Search for the cell housing the specified text and yield its (x, y) center coordinate. 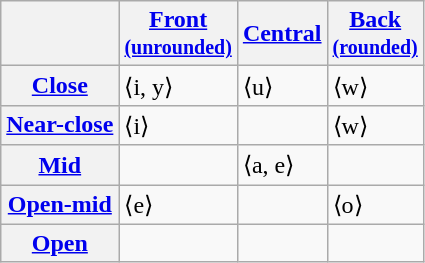
⟨a, e⟩ (282, 165)
Close (60, 86)
Front(unrounded) (178, 34)
Central (282, 34)
Open-mid (60, 204)
⟨u⟩ (282, 86)
Back(rounded) (375, 34)
⟨i⟩ (178, 125)
⟨e⟩ (178, 204)
Mid (60, 165)
Open (60, 243)
⟨i, y⟩ (178, 86)
⟨o⟩ (375, 204)
Near-close (60, 125)
